From the cell containing the given text, extract its center point as (x, y) coordinate. 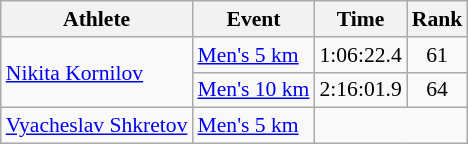
61 (438, 55)
64 (438, 90)
Event (254, 19)
Men's 10 km (254, 90)
Nikita Kornilov (97, 72)
2:16:01.9 (360, 90)
1:06:22.4 (360, 55)
Athlete (97, 19)
Vyacheslav Shkretov (97, 126)
Time (360, 19)
Rank (438, 19)
